Extract the (X, Y) coordinate from the center of the cell holding the provided text.  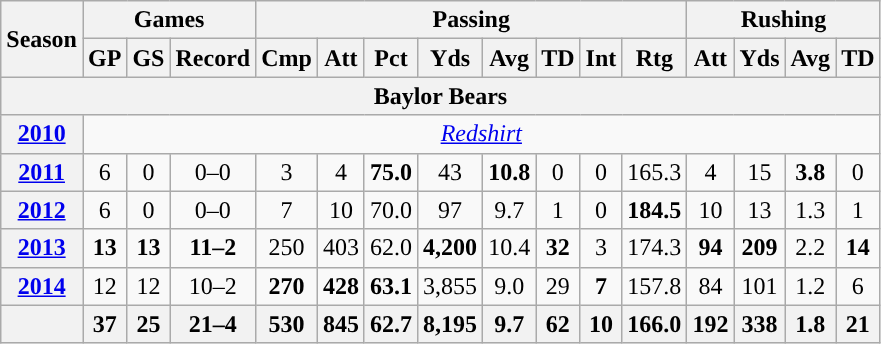
62.0 (390, 248)
101 (760, 286)
Games (168, 20)
250 (287, 248)
2014 (42, 286)
157.8 (654, 286)
94 (710, 248)
4,200 (450, 248)
209 (760, 248)
184.5 (654, 210)
14 (858, 248)
GP (104, 58)
21 (858, 324)
29 (558, 286)
2010 (42, 134)
Rtg (654, 58)
62.7 (390, 324)
Int (601, 58)
70.0 (390, 210)
43 (450, 172)
84 (710, 286)
9.0 (510, 286)
Season (42, 39)
2.2 (810, 248)
165.3 (654, 172)
Record (213, 58)
1.2 (810, 286)
1.8 (810, 324)
10.8 (510, 172)
75.0 (390, 172)
166.0 (654, 324)
428 (340, 286)
37 (104, 324)
2013 (42, 248)
15 (760, 172)
62 (558, 324)
174.3 (654, 248)
25 (148, 324)
3,855 (450, 286)
97 (450, 210)
Pct (390, 58)
530 (287, 324)
338 (760, 324)
192 (710, 324)
10–2 (213, 286)
21–4 (213, 324)
8,195 (450, 324)
2012 (42, 210)
Redshirt (481, 134)
270 (287, 286)
Rushing (784, 20)
10.4 (510, 248)
11–2 (213, 248)
2011 (42, 172)
403 (340, 248)
Passing (472, 20)
32 (558, 248)
845 (340, 324)
Cmp (287, 58)
63.1 (390, 286)
3.8 (810, 172)
1.3 (810, 210)
Baylor Bears (440, 96)
GS (148, 58)
